Output the (x, y) coordinate of the center of the cell containing the given text.  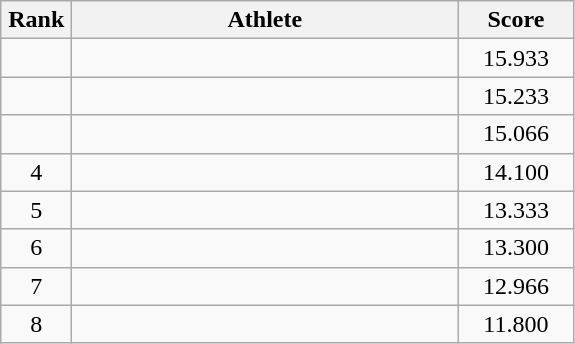
15.933 (516, 58)
12.966 (516, 286)
Athlete (265, 20)
15.066 (516, 134)
6 (36, 248)
Rank (36, 20)
8 (36, 324)
15.233 (516, 96)
11.800 (516, 324)
5 (36, 210)
7 (36, 286)
13.333 (516, 210)
14.100 (516, 172)
13.300 (516, 248)
4 (36, 172)
Score (516, 20)
